Output the [x, y] coordinate of the center of the cell containing the given text.  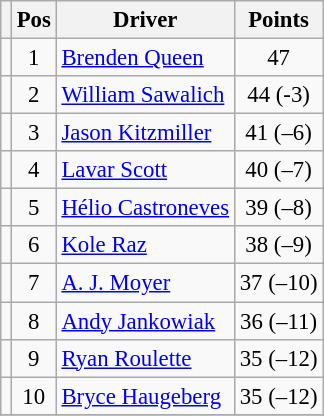
36 (–11) [278, 321]
Ryan Roulette [145, 358]
Andy Jankowiak [145, 321]
4 [34, 170]
William Sawalich [145, 95]
2 [34, 95]
40 (–7) [278, 170]
47 [278, 58]
6 [34, 245]
39 (–8) [278, 208]
A. J. Moyer [145, 283]
Hélio Castroneves [145, 208]
Jason Kitzmiller [145, 133]
Driver [145, 20]
7 [34, 283]
3 [34, 133]
37 (–10) [278, 283]
Points [278, 20]
10 [34, 396]
41 (–6) [278, 133]
Bryce Haugeberg [145, 396]
Lavar Scott [145, 170]
44 (-3) [278, 95]
8 [34, 321]
Pos [34, 20]
Brenden Queen [145, 58]
Kole Raz [145, 245]
1 [34, 58]
9 [34, 358]
38 (–9) [278, 245]
5 [34, 208]
